Search for the cell housing the specified text and yield its [X, Y] center coordinate. 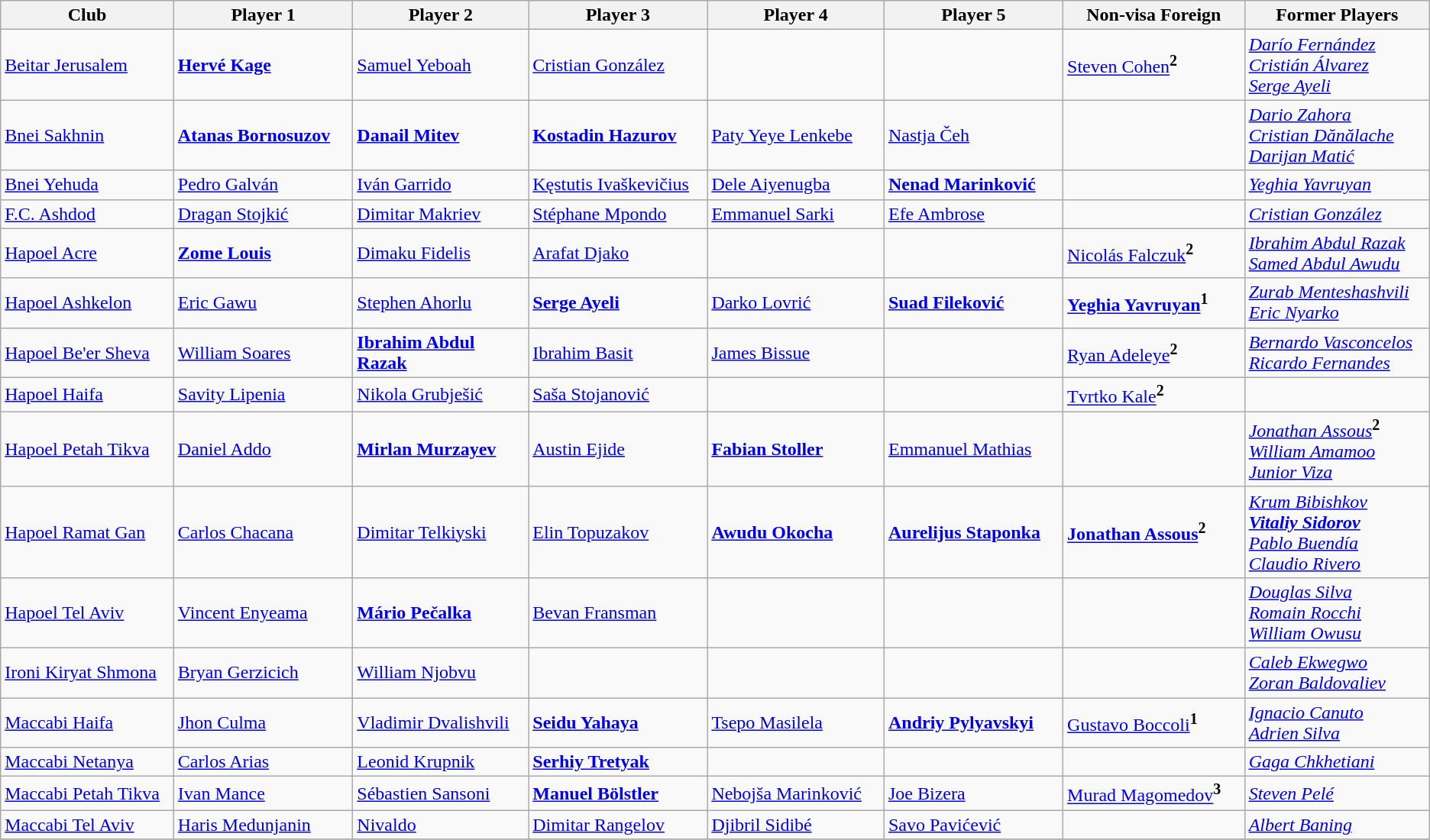
Andriy Pylyavskyi [973, 722]
William Njobvu [441, 672]
Paty Yeye Lenkebe [796, 135]
Jonathan Assous2 [1154, 531]
Hapoel Tel Aviv [87, 612]
Bevan Fransman [618, 612]
Zurab Menteshashvili Eric Nyarko [1337, 302]
Nastja Čeh [973, 135]
Emmanuel Sarki [796, 214]
Ibrahim Abdul Razak Samed Abdul Awudu [1337, 254]
Carlos Arias [263, 762]
Hapoel Be'er Sheva [87, 353]
Serge Ayeli [618, 302]
William Soares [263, 353]
Hapoel Ramat Gan [87, 531]
Zome Louis [263, 254]
Nikola Grubješić [441, 394]
Gaga Chkhetiani [1337, 762]
Tvrtko Kale2 [1154, 394]
Bernardo Vasconcelos Ricardo Fernandes [1337, 353]
Savity Lipenia [263, 394]
Former Players [1337, 15]
Hapoel Petah Tikva [87, 449]
Saša Stojanović [618, 394]
Maccabi Petah Tikva [87, 794]
Yeghia Yavruyan1 [1154, 302]
Player 4 [796, 15]
Ibrahim Abdul Razak [441, 353]
Maccabi Haifa [87, 722]
Djibril Sidibé [796, 825]
Maccabi Netanya [87, 762]
Gustavo Boccoli1 [1154, 722]
Ironi Kiryat Shmona [87, 672]
Suad Fileković [973, 302]
Eric Gawu [263, 302]
Sébastien Sansoni [441, 794]
Joe Bizera [973, 794]
Yeghia Yavruyan [1337, 185]
Dimitar Rangelov [618, 825]
Club [87, 15]
Nicolás Falczuk2 [1154, 254]
Jonathan Assous2 William Amamoo Junior Viza [1337, 449]
Dimitar Telkiyski [441, 531]
Player 2 [441, 15]
Steven Pelé [1337, 794]
Nivaldo [441, 825]
Hapoel Haifa [87, 394]
Atanas Bornosuzov [263, 135]
Douglas Silva Romain Rocchi William Owusu [1337, 612]
Dele Aiyenugba [796, 185]
Seidu Yahaya [618, 722]
Iván Garrido [441, 185]
Emmanuel Mathias [973, 449]
Beitar Jerusalem [87, 65]
Fabian Stoller [796, 449]
Maccabi Tel Aviv [87, 825]
Darío Fernández Cristián Álvarez Serge Ayeli [1337, 65]
Jhon Culma [263, 722]
Leonid Krupnik [441, 762]
Bryan Gerzicich [263, 672]
Austin Ejide [618, 449]
Savo Pavićević [973, 825]
Ryan Adeleye2 [1154, 353]
Carlos Chacana [263, 531]
Elin Topuzakov [618, 531]
Dario Zahora Cristian Dănălache Darijan Matić [1337, 135]
Kostadin Hazurov [618, 135]
Albert Baning [1337, 825]
Samuel Yeboah [441, 65]
Player 5 [973, 15]
Bnei Sakhnin [87, 135]
Daniel Addo [263, 449]
Danail Mitev [441, 135]
Dimitar Makriev [441, 214]
Dragan Stojkić [263, 214]
Nenad Marinković [973, 185]
Awudu Okocha [796, 531]
Hapoel Ashkelon [87, 302]
Ibrahim Basit [618, 353]
Arafat Djako [618, 254]
Serhiy Tretyak [618, 762]
Stéphane Mpondo [618, 214]
Bnei Yehuda [87, 185]
Aurelijus Staponka [973, 531]
Tsepo Masilela [796, 722]
Kęstutis Ivaškevičius [618, 185]
Mário Pečalka [441, 612]
Nebojša Marinković [796, 794]
Ignacio Canuto Adrien Silva [1337, 722]
F.C. Ashdod [87, 214]
Ivan Mance [263, 794]
Darko Lovrić [796, 302]
James Bissue [796, 353]
Efe Ambrose [973, 214]
Non-visa Foreign [1154, 15]
Steven Cohen2 [1154, 65]
Player 1 [263, 15]
Dimaku Fidelis [441, 254]
Hapoel Acre [87, 254]
Vincent Enyeama [263, 612]
Mirlan Murzayev [441, 449]
Murad Magomedov3 [1154, 794]
Caleb Ekwegwo Zoran Baldovaliev [1337, 672]
Krum Bibishkov Vitaliy Sidorov Pablo Buendía Claudio Rivero [1337, 531]
Player 3 [618, 15]
Hervé Kage [263, 65]
Vladimir Dvalishvili [441, 722]
Manuel Bölstler [618, 794]
Pedro Galván [263, 185]
Stephen Ahorlu [441, 302]
Haris Medunjanin [263, 825]
